Capture the cell that displays the provided text and extract its [X, Y] central coordinate. 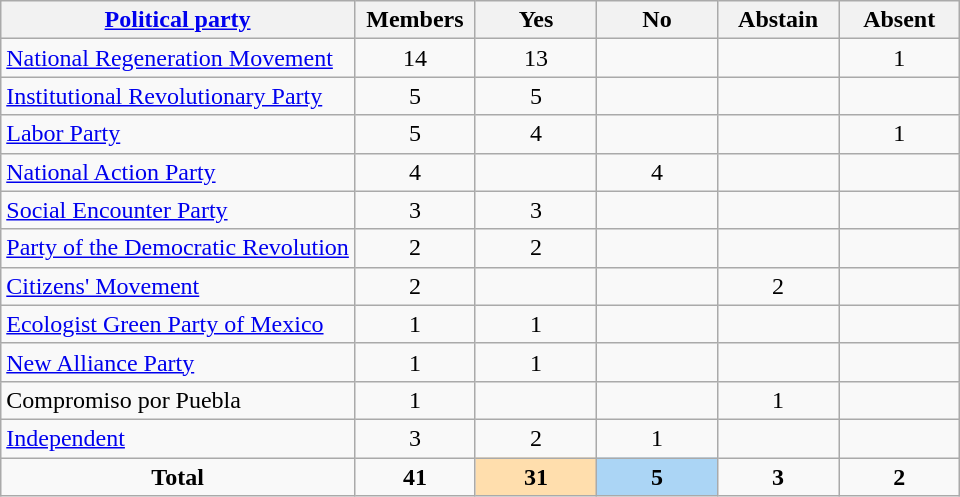
41 [414, 477]
Social Encounter Party [178, 210]
Political party [178, 20]
14 [414, 58]
No [658, 20]
Members [414, 20]
Independent [178, 438]
Abstain [778, 20]
New Alliance Party [178, 362]
Citizens' Movement [178, 286]
National Regeneration Movement [178, 58]
Compromiso por Puebla [178, 400]
Labor Party [178, 134]
Total [178, 477]
National Action Party [178, 172]
Institutional Revolutionary Party [178, 96]
31 [536, 477]
Yes [536, 20]
Absent [900, 20]
Ecologist Green Party of Mexico [178, 324]
Party of the Democratic Revolution [178, 248]
13 [536, 58]
